Extract the [X, Y] coordinate from the center of the cell holding the provided text.  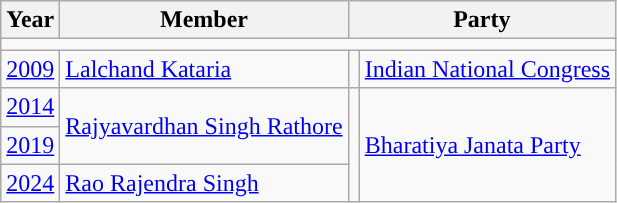
Rajyavardhan Singh Rathore [204, 126]
Year [30, 20]
Bharatiya Janata Party [487, 145]
2019 [30, 145]
2024 [30, 183]
2014 [30, 107]
2009 [30, 69]
Member [204, 20]
Lalchand Kataria [204, 69]
Party [482, 20]
Rao Rajendra Singh [204, 183]
Indian National Congress [487, 69]
